Identify which cell holds the provided text, then report its (X, Y) central coordinate. 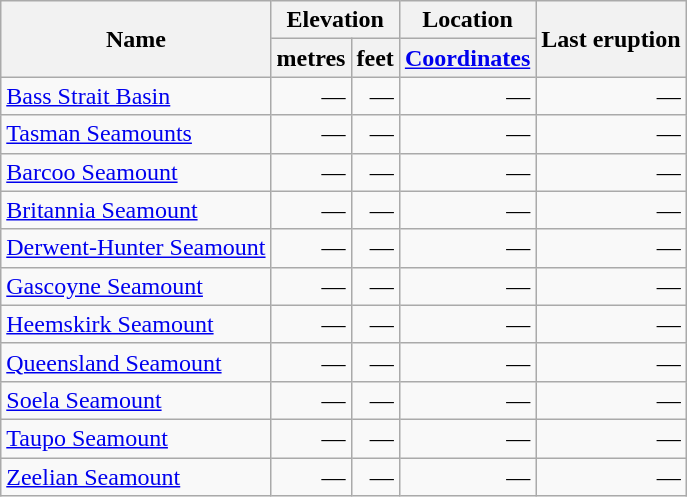
Coordinates (467, 58)
Elevation (335, 20)
Derwent-Hunter Seamount (136, 248)
Zeelian Seamount (136, 477)
Last eruption (611, 39)
Tasman Seamounts (136, 134)
feet (375, 58)
Heemskirk Seamount (136, 324)
Bass Strait Basin (136, 96)
Soela Seamount (136, 400)
Queensland Seamount (136, 362)
Britannia Seamount (136, 210)
Gascoyne Seamount (136, 286)
Location (467, 20)
Name (136, 39)
metres (311, 58)
Barcoo Seamount (136, 172)
Taupo Seamount (136, 438)
